Determine the [X, Y] coordinate at the center of the cell enclosing the given text.  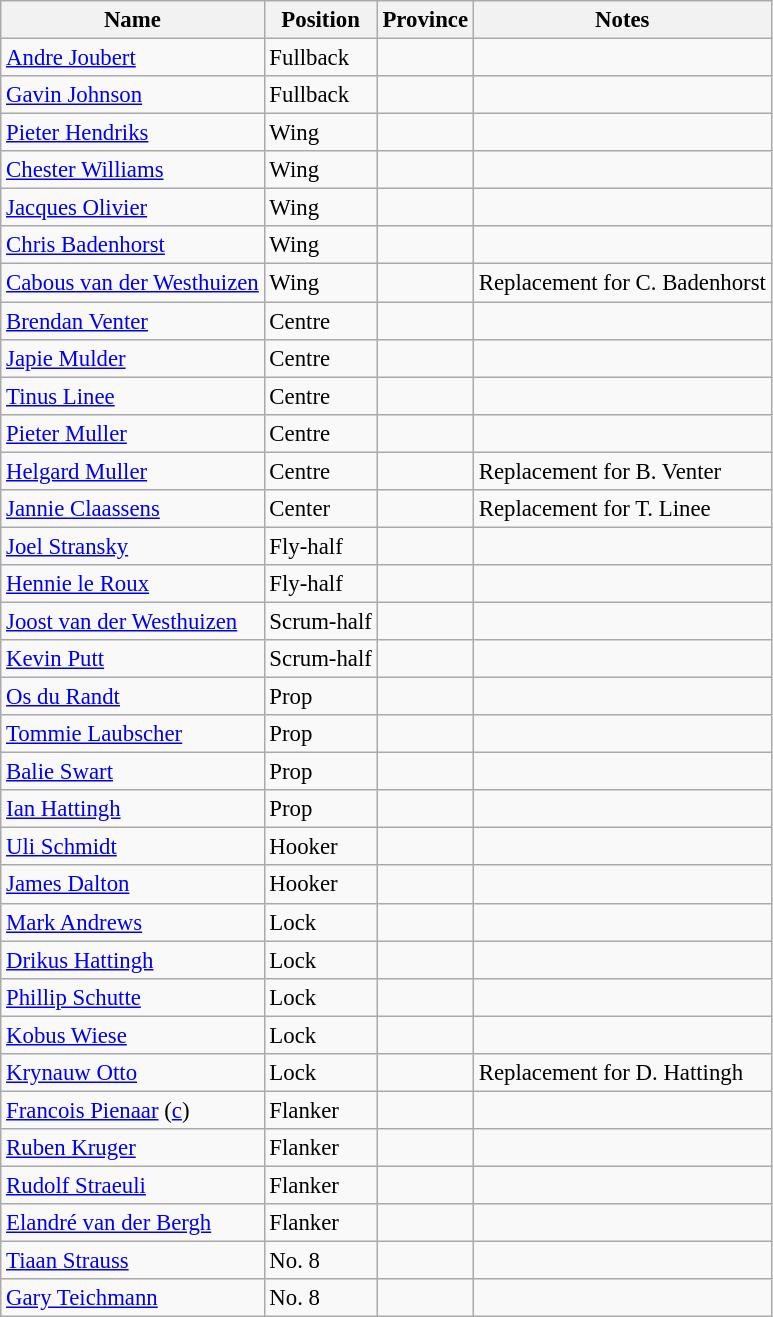
Francois Pienaar (c) [132, 1110]
Jannie Claassens [132, 509]
Phillip Schutte [132, 997]
Hennie le Roux [132, 584]
Cabous van der Westhuizen [132, 283]
Elandré van der Bergh [132, 1223]
Brendan Venter [132, 321]
Japie Mulder [132, 358]
Replacement for T. Linee [622, 509]
Kobus Wiese [132, 1035]
Rudolf Straeuli [132, 1185]
Chris Badenhorst [132, 245]
Uli Schmidt [132, 847]
Position [320, 20]
Ian Hattingh [132, 809]
Helgard Muller [132, 471]
Notes [622, 20]
Joel Stransky [132, 546]
Mark Andrews [132, 922]
Pieter Hendriks [132, 133]
Center [320, 509]
Pieter Muller [132, 433]
Andre Joubert [132, 58]
Kevin Putt [132, 659]
Joost van der Westhuizen [132, 621]
Tinus Linee [132, 396]
Name [132, 20]
Balie Swart [132, 772]
Drikus Hattingh [132, 960]
Gary Teichmann [132, 1298]
Replacement for D. Hattingh [622, 1073]
Krynauw Otto [132, 1073]
Jacques Olivier [132, 208]
Tiaan Strauss [132, 1261]
Replacement for C. Badenhorst [622, 283]
James Dalton [132, 885]
Province [425, 20]
Gavin Johnson [132, 95]
Tommie Laubscher [132, 734]
Os du Randt [132, 697]
Ruben Kruger [132, 1148]
Chester Williams [132, 170]
Replacement for B. Venter [622, 471]
